Detect which cell encompasses the target text, then output its (x, y) center coordinate. 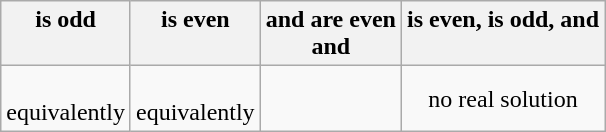
no real solution (502, 98)
and are evenand (330, 34)
is even, is odd, and (502, 34)
is odd (66, 34)
is even (195, 34)
